Return the (X, Y) coordinate for the center point of the cell that contains the specified text.  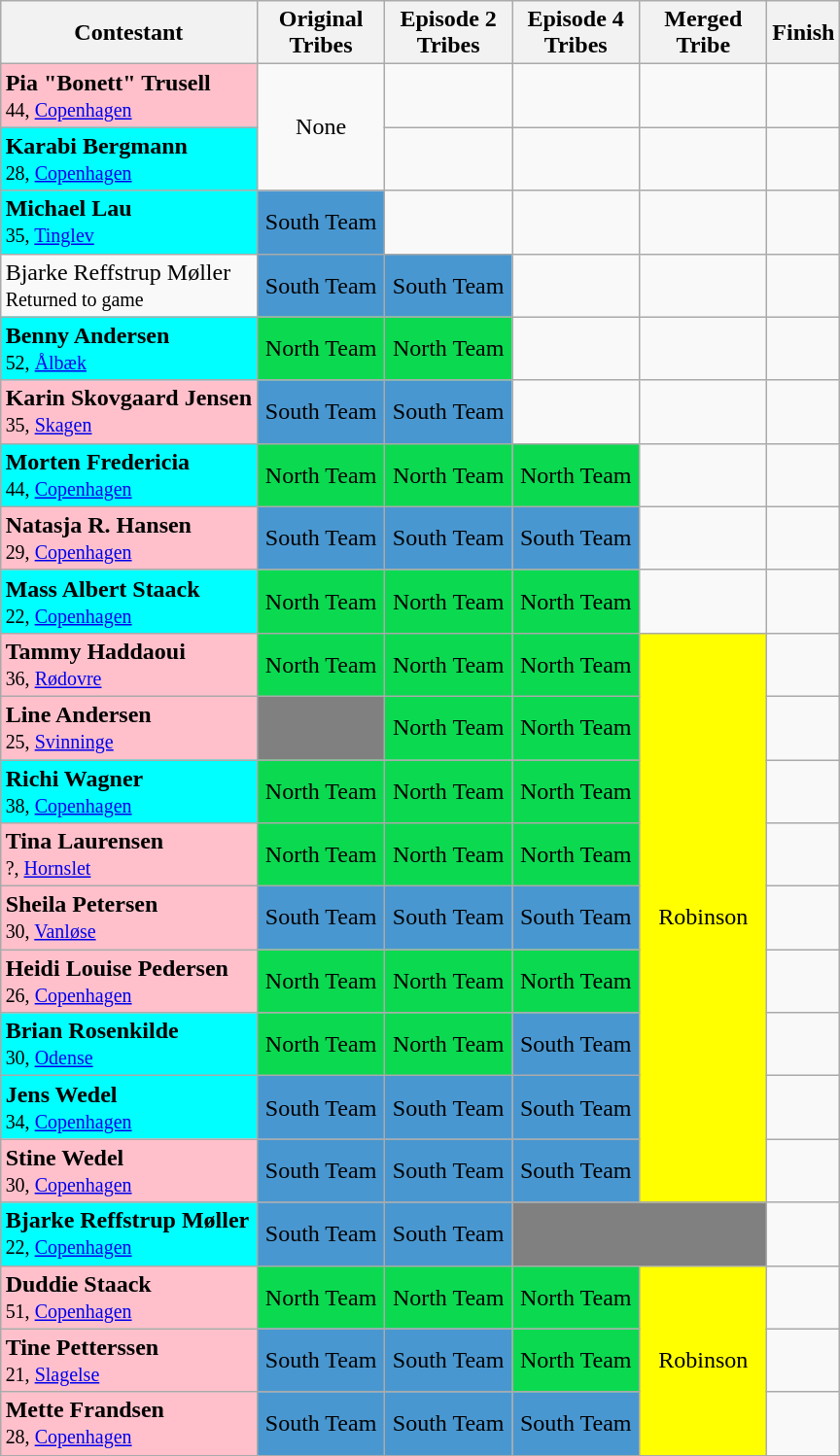
Line Andersen25, Svinninge (128, 727)
Tammy Haddaoui36, Rødovre (128, 665)
Heidi Louise Pedersen26, Copenhagen (128, 982)
Tine Petterssen21, Slagelse (128, 1361)
Michael Lau35, Tinglev (128, 222)
Brian Rosenkilde30, Odense (128, 1044)
Bjarke Reffstrup MøllerReturned to game (128, 286)
Sheila Petersen30, Vanløse (128, 918)
Karabi Bergmann28, Copenhagen (128, 159)
None (321, 127)
Natasja R. Hansen29, Copenhagen (128, 538)
Contestant (128, 33)
Episode 2Tribes (449, 33)
Morten Fredericia44, Copenhagen (128, 474)
MergedTribe (704, 33)
Richi Wagner38, Copenhagen (128, 791)
Bjarke Reffstrup Møller22, Copenhagen (128, 1234)
Karin Skovgaard Jensen35, Skagen (128, 412)
Benny Andersen52, Ålbæk (128, 348)
OriginalTribes (321, 33)
Mette Frandsen28, Copenhagen (128, 1423)
Tina Laurensen?, Hornslet (128, 855)
Stine Wedel30, Copenhagen (128, 1170)
Mass Albert Staack22, Copenhagen (128, 601)
Episode 4Tribes (576, 33)
Jens Wedel34, Copenhagen (128, 1108)
Duddie Staack51, Copenhagen (128, 1297)
Finish (803, 33)
Pia "Bonett" Trusell44, Copenhagen (128, 95)
